Provide the (X, Y) coordinate of the cell's center where the given text is located.  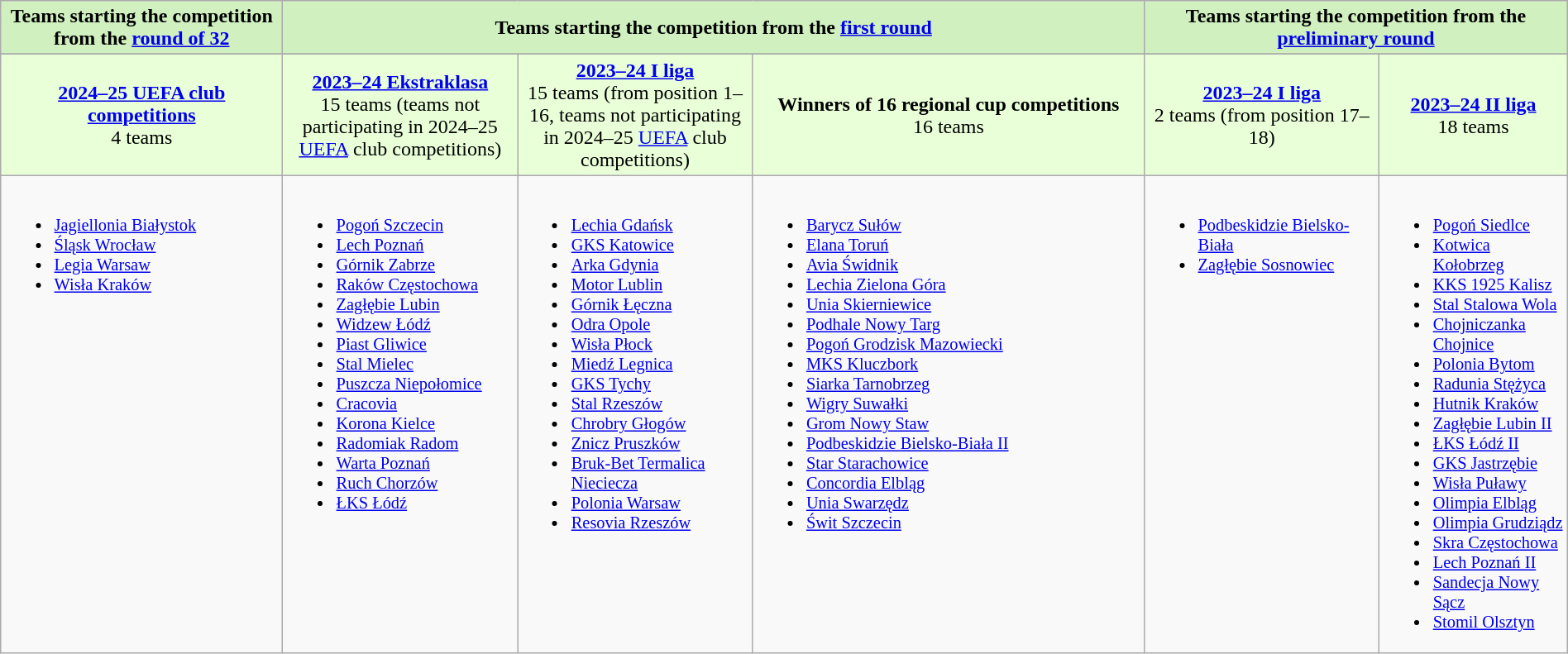
2024–25 UEFA club competitions 4 teams (142, 115)
Podbeskidzie Bielsko-BiałaZagłębie Sosnowiec (1262, 414)
2023–24 Ekstraklasa15 teams (teams not participating in 2024–25 UEFA club competitions) (400, 115)
Teams starting the competition from the preliminary round (1356, 28)
2023–24 I liga2 teams (from position 17–18) (1262, 115)
Jagiellonia BiałystokŚląsk WrocławLegia WarsawWisła Kraków (142, 414)
Winners of 16 regional cup competitions16 teams (949, 115)
Teams starting the competition from the first round (714, 28)
Teams starting the competition from the round of 32 (142, 28)
2023–24 II liga18 teams (1474, 115)
2023–24 I liga15 teams (from position 1–16, teams not participating in 2024–25 UEFA club competitions) (635, 115)
